Return (x, y) of the center of cell containing provided text 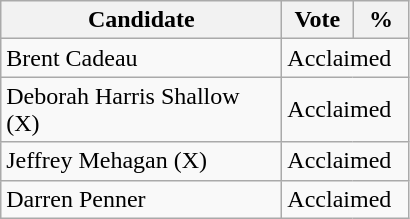
Darren Penner (142, 199)
Vote (318, 20)
Deborah Harris Shallow (X) (142, 110)
Jeffrey Mehagan (X) (142, 161)
Candidate (142, 20)
% (381, 20)
Brent Cadeau (142, 58)
